Return [X, Y] of the center of cell containing provided text 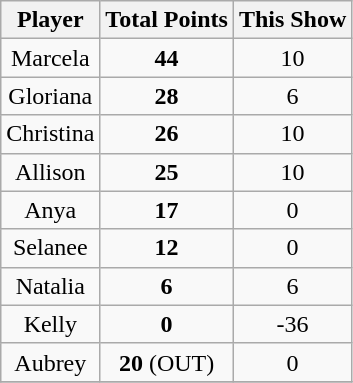
Allison [50, 172]
Gloriana [50, 96]
25 [167, 172]
17 [167, 210]
-36 [292, 324]
26 [167, 134]
Anya [50, 210]
Selanee [50, 248]
Aubrey [50, 362]
Christina [50, 134]
Kelly [50, 324]
28 [167, 96]
44 [167, 58]
Total Points [167, 20]
20 (OUT) [167, 362]
Natalia [50, 286]
Player [50, 20]
12 [167, 248]
Marcela [50, 58]
This Show [292, 20]
